Find where the given text appears and provide that cell's center as [x, y] coordinate. 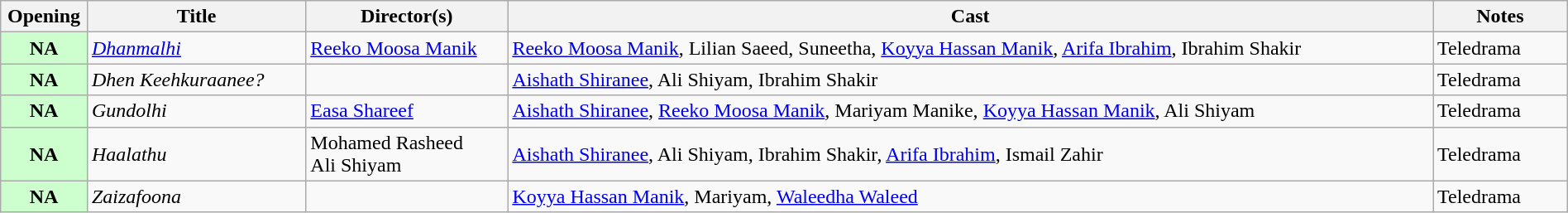
Easa Shareef [407, 111]
Aishath Shiranee, Ali Shiyam, Ibrahim Shakir [971, 80]
Aishath Shiranee, Ali Shiyam, Ibrahim Shakir, Arifa Ibrahim, Ismail Zahir [971, 154]
Haalathu [196, 154]
Cast [971, 17]
Mohamed RasheedAli Shiyam [407, 154]
Koyya Hassan Manik, Mariyam, Waleedha Waleed [971, 196]
Dhen Keehkuraanee? [196, 80]
Director(s) [407, 17]
Gundolhi [196, 111]
Aishath Shiranee, Reeko Moosa Manik, Mariyam Manike, Koyya Hassan Manik, Ali Shiyam [971, 111]
Opening [45, 17]
Title [196, 17]
Zaizafoona [196, 196]
Reeko Moosa Manik, Lilian Saeed, Suneetha, Koyya Hassan Manik, Arifa Ibrahim, Ibrahim Shakir [971, 48]
Reeko Moosa Manik [407, 48]
Notes [1500, 17]
Dhanmalhi [196, 48]
